Capture the cell that displays the provided text and extract its (X, Y) central coordinate. 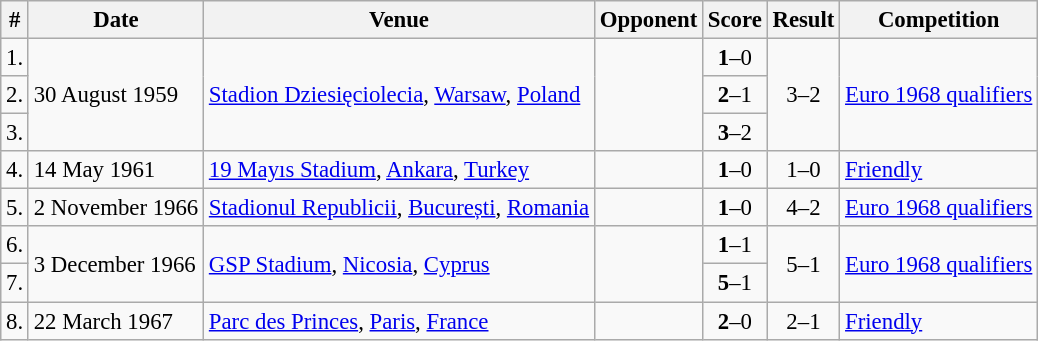
Stadionul Republicii, București, Romania (400, 208)
1. (15, 58)
Venue (400, 20)
3 December 1966 (116, 264)
Date (116, 20)
19 Mayıs Stadium, Ankara, Turkey (400, 170)
Result (804, 20)
4–2 (804, 208)
8. (15, 321)
2–0 (736, 321)
GSP Stadium, Nicosia, Cyprus (400, 264)
5. (15, 208)
Competition (939, 20)
Opponent (648, 20)
6. (15, 245)
Score (736, 20)
4. (15, 170)
# (15, 20)
Stadion Dziesięciolecia, Warsaw, Poland (400, 96)
3. (15, 133)
22 March 1967 (116, 321)
2. (15, 95)
7. (15, 283)
1–1 (736, 245)
Parc des Princes, Paris, France (400, 321)
30 August 1959 (116, 96)
14 May 1961 (116, 170)
2 November 1966 (116, 208)
